Provide the [X, Y] coordinate of the cell's center where the given text is located.  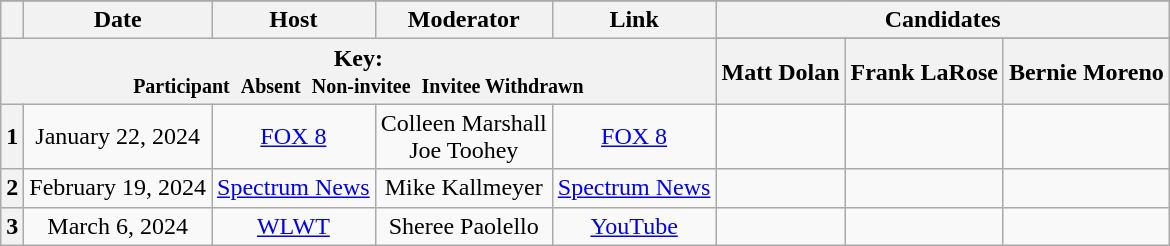
3 [12, 226]
Colleen MarshallJoe Toohey [464, 136]
Bernie Moreno [1086, 72]
2 [12, 188]
Date [118, 20]
February 19, 2024 [118, 188]
Frank LaRose [924, 72]
YouTube [634, 226]
Mike Kallmeyer [464, 188]
Matt Dolan [780, 72]
1 [12, 136]
Sheree Paolello [464, 226]
January 22, 2024 [118, 136]
Key: Participant Absent Non-invitee Invitee Withdrawn [358, 72]
WLWT [294, 226]
Candidates [942, 20]
March 6, 2024 [118, 226]
Moderator [464, 20]
Link [634, 20]
Host [294, 20]
